Return the [x, y] coordinate for the center point of the cell that contains the specified text.  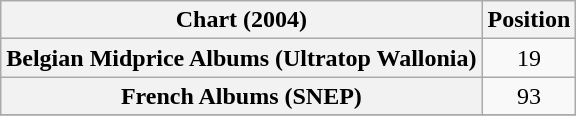
19 [529, 58]
Position [529, 20]
Chart (2004) [242, 20]
93 [529, 96]
French Albums (SNEP) [242, 96]
Belgian Midprice Albums (Ultratop Wallonia) [242, 58]
